For the text-containing cell, return its midpoint in (x, y) coordinate format. 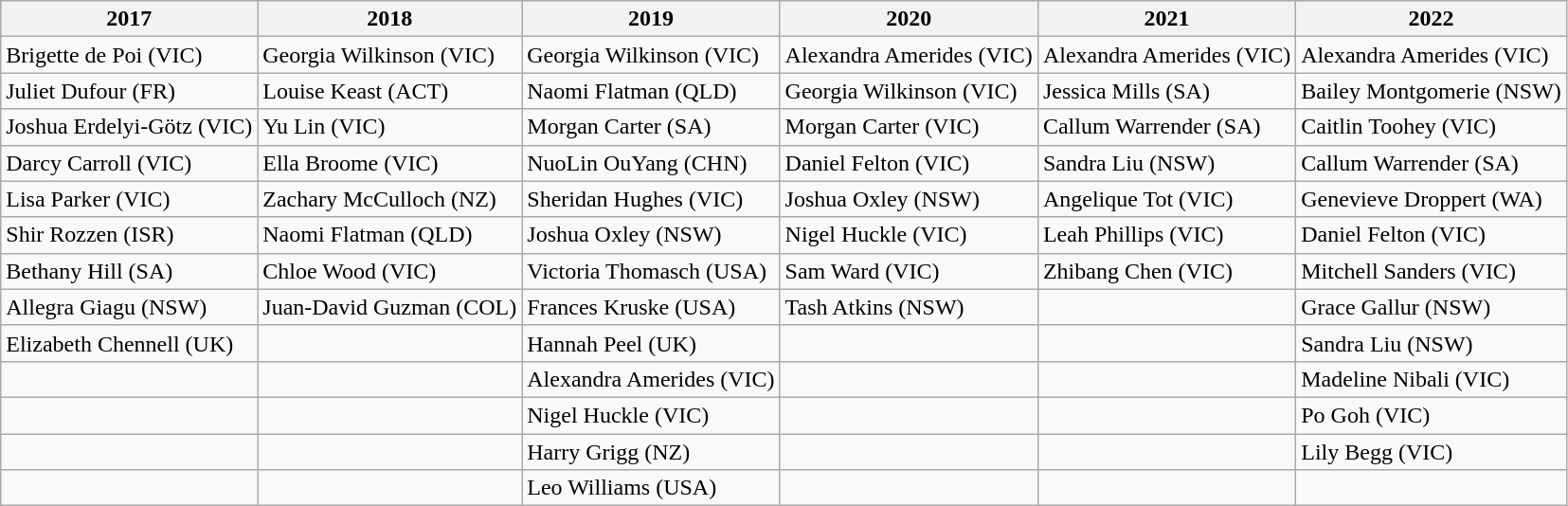
2020 (909, 19)
2017 (129, 19)
Yu Lin (VIC) (390, 127)
Sam Ward (VIC) (909, 271)
Lily Begg (VIC) (1432, 452)
Allegra Giagu (NSW) (129, 307)
2019 (651, 19)
Shir Rozzen (ISR) (129, 235)
Angelique Tot (VIC) (1166, 199)
Tash Atkins (NSW) (909, 307)
NuoLin OuYang (CHN) (651, 163)
2018 (390, 19)
Juliet Dufour (FR) (129, 91)
Bailey Montgomerie (NSW) (1432, 91)
Lisa Parker (VIC) (129, 199)
Brigette de Poi (VIC) (129, 55)
Frances Kruske (USA) (651, 307)
Darcy Carroll (VIC) (129, 163)
Caitlin Toohey (VIC) (1432, 127)
Mitchell Sanders (VIC) (1432, 271)
Morgan Carter (VIC) (909, 127)
Louise Keast (ACT) (390, 91)
2022 (1432, 19)
Bethany Hill (SA) (129, 271)
2021 (1166, 19)
Chloe Wood (VIC) (390, 271)
Juan-David Guzman (COL) (390, 307)
Leah Phillips (VIC) (1166, 235)
Zhibang Chen (VIC) (1166, 271)
Morgan Carter (SA) (651, 127)
Genevieve Droppert (WA) (1432, 199)
Sheridan Hughes (VIC) (651, 199)
Harry Grigg (NZ) (651, 452)
Hannah Peel (UK) (651, 343)
Leo Williams (USA) (651, 488)
Jessica Mills (SA) (1166, 91)
Po Goh (VIC) (1432, 415)
Grace Gallur (NSW) (1432, 307)
Zachary McCulloch (NZ) (390, 199)
Elizabeth Chennell (UK) (129, 343)
Madeline Nibali (VIC) (1432, 379)
Ella Broome (VIC) (390, 163)
Joshua Erdelyi-Götz (VIC) (129, 127)
Victoria Thomasch (USA) (651, 271)
